Provide the (X, Y) coordinate of the cell's center where the given text is located.  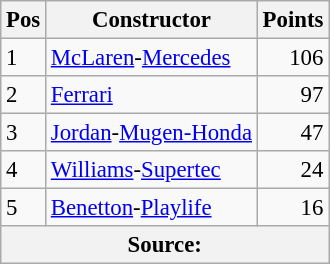
2 (24, 95)
Constructor (152, 20)
106 (292, 58)
Jordan-Mugen-Honda (152, 133)
Points (292, 20)
5 (24, 208)
47 (292, 133)
Ferrari (152, 95)
McLaren-Mercedes (152, 58)
Benetton-Playlife (152, 208)
Pos (24, 20)
Source: (165, 245)
24 (292, 170)
Williams-Supertec (152, 170)
4 (24, 170)
1 (24, 58)
3 (24, 133)
97 (292, 95)
16 (292, 208)
